Search for the cell housing the specified text and yield its [X, Y] center coordinate. 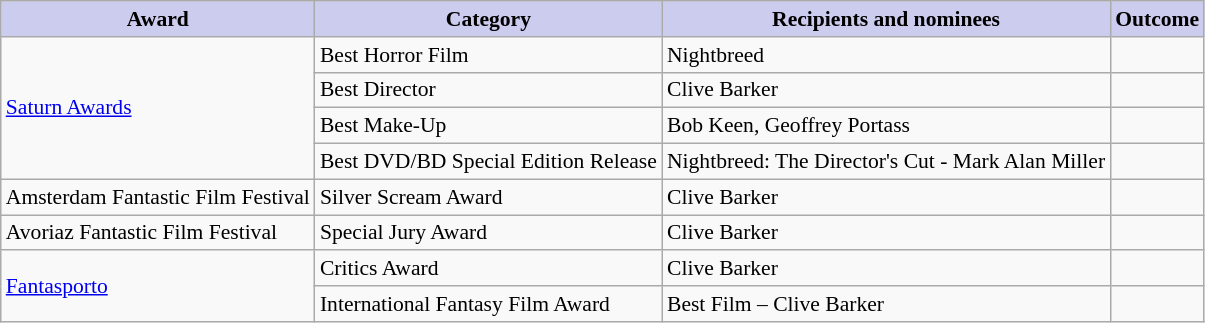
Best DVD/BD Special Edition Release [488, 162]
Best Make-Up [488, 126]
Avoriaz Fantastic Film Festival [158, 233]
Nightbreed [886, 55]
Silver Scream Award [488, 197]
Special Jury Award [488, 233]
International Fantasy Film Award [488, 304]
Outcome [1157, 19]
Category [488, 19]
Best Horror Film [488, 55]
Saturn Awards [158, 108]
Amsterdam Fantastic Film Festival [158, 197]
Fantasporto [158, 286]
Best Director [488, 90]
Award [158, 19]
Nightbreed: The Director's Cut - Mark Alan Miller [886, 162]
Critics Award [488, 269]
Bob Keen, Geoffrey Portass [886, 126]
Best Film – Clive Barker [886, 304]
Recipients and nominees [886, 19]
